From the cell containing the given text, extract its center point as [X, Y] coordinate. 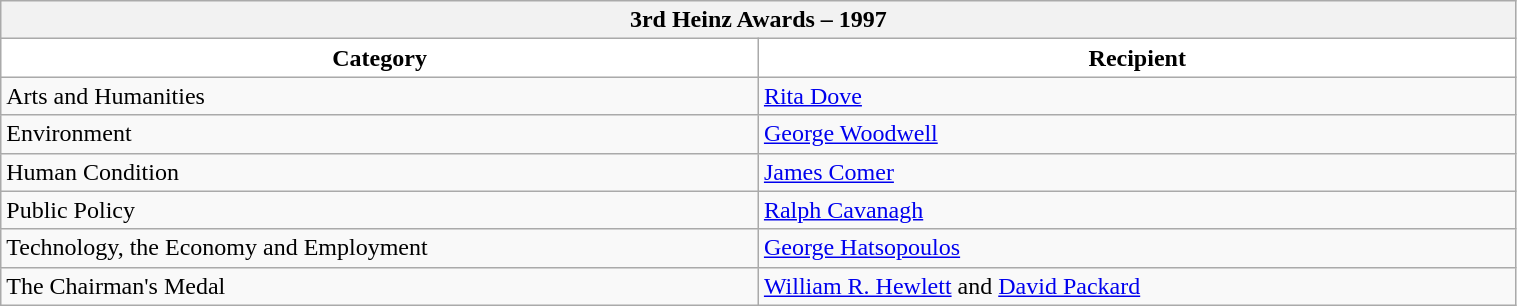
William R. Hewlett and David Packard [1137, 286]
George Woodwell [1137, 134]
Recipient [1137, 58]
Human Condition [380, 172]
George Hatsopoulos [1137, 248]
Public Policy [380, 210]
James Comer [1137, 172]
Environment [380, 134]
Ralph Cavanagh [1137, 210]
The Chairman's Medal [380, 286]
3rd Heinz Awards – 1997 [758, 20]
Category [380, 58]
Arts and Humanities [380, 96]
Technology, the Economy and Employment [380, 248]
Rita Dove [1137, 96]
